Determine the [x, y] coordinate at the center of the cell enclosing the given text.  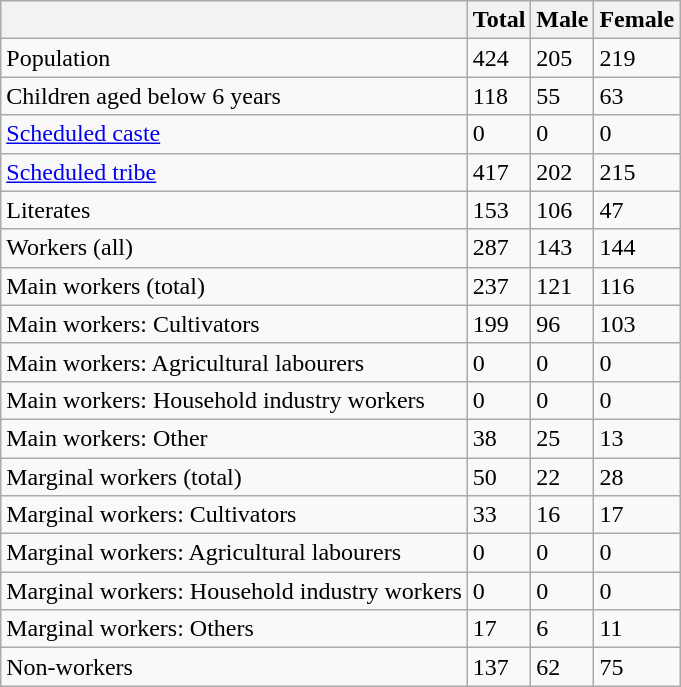
47 [637, 210]
Population [234, 58]
Marginal workers: Cultivators [234, 515]
Non-workers [234, 667]
202 [562, 172]
63 [637, 96]
16 [562, 515]
75 [637, 667]
Male [562, 20]
33 [499, 515]
424 [499, 58]
Main workers: Other [234, 438]
121 [562, 286]
144 [637, 248]
Main workers: Cultivators [234, 324]
13 [637, 438]
Marginal workers (total) [234, 477]
106 [562, 210]
417 [499, 172]
11 [637, 629]
Children aged below 6 years [234, 96]
215 [637, 172]
22 [562, 477]
287 [499, 248]
103 [637, 324]
153 [499, 210]
Literates [234, 210]
Main workers (total) [234, 286]
38 [499, 438]
Main workers: Household industry workers [234, 400]
6 [562, 629]
Marginal workers: Household industry workers [234, 591]
Main workers: Agricultural labourers [234, 362]
Scheduled tribe [234, 172]
118 [499, 96]
25 [562, 438]
50 [499, 477]
205 [562, 58]
55 [562, 96]
143 [562, 248]
Workers (all) [234, 248]
199 [499, 324]
Female [637, 20]
219 [637, 58]
Total [499, 20]
137 [499, 667]
Marginal workers: Others [234, 629]
28 [637, 477]
116 [637, 286]
Marginal workers: Agricultural labourers [234, 553]
96 [562, 324]
237 [499, 286]
Scheduled caste [234, 134]
62 [562, 667]
